Extract the (x, y) coordinate from the center of the cell holding the provided text.  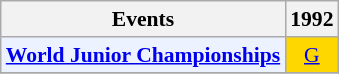
Events (143, 19)
G (312, 55)
World Junior Championships (143, 55)
1992 (312, 19)
